Output the (X, Y) coordinate of the center of the cell containing the given text.  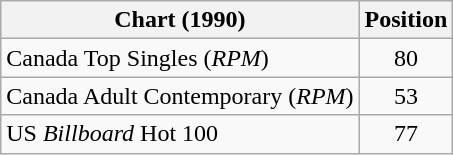
Position (406, 20)
77 (406, 134)
Chart (1990) (180, 20)
US Billboard Hot 100 (180, 134)
53 (406, 96)
80 (406, 58)
Canada Adult Contemporary (RPM) (180, 96)
Canada Top Singles (RPM) (180, 58)
